Locate the cell with the specified text and output its (X, Y) center coordinate. 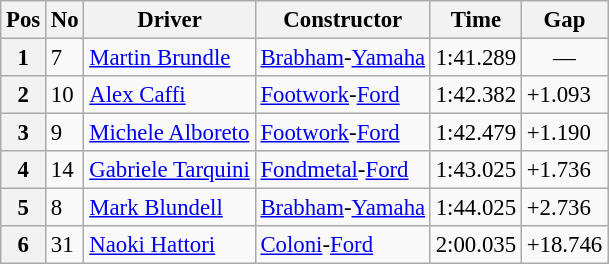
+1.093 (564, 95)
Gap (564, 20)
Fondmetal-Ford (342, 170)
2:00.035 (476, 245)
Mark Blundell (170, 208)
4 (24, 170)
6 (24, 245)
7 (65, 58)
+1.190 (564, 133)
1:44.025 (476, 208)
1:42.382 (476, 95)
Martin Brundle (170, 58)
Driver (170, 20)
1 (24, 58)
2 (24, 95)
Naoki Hattori (170, 245)
Pos (24, 20)
Constructor (342, 20)
Gabriele Tarquini (170, 170)
9 (65, 133)
8 (65, 208)
— (564, 58)
1:41.289 (476, 58)
1:42.479 (476, 133)
+1.736 (564, 170)
Time (476, 20)
3 (24, 133)
1:43.025 (476, 170)
5 (24, 208)
14 (65, 170)
Michele Alboreto (170, 133)
Coloni-Ford (342, 245)
+18.746 (564, 245)
31 (65, 245)
+2.736 (564, 208)
Alex Caffi (170, 95)
10 (65, 95)
No (65, 20)
